Find where the given text appears and provide that cell's center as (x, y) coordinate. 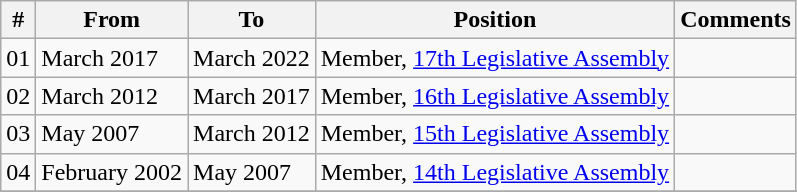
Member, 14th Legislative Assembly (494, 172)
01 (18, 58)
Member, 15th Legislative Assembly (494, 134)
Member, 17th Legislative Assembly (494, 58)
March 2022 (252, 58)
02 (18, 96)
Position (494, 20)
03 (18, 134)
# (18, 20)
Comments (736, 20)
To (252, 20)
Member, 16th Legislative Assembly (494, 96)
04 (18, 172)
From (112, 20)
February 2002 (112, 172)
